For the text-containing cell, return its midpoint in (x, y) coordinate format. 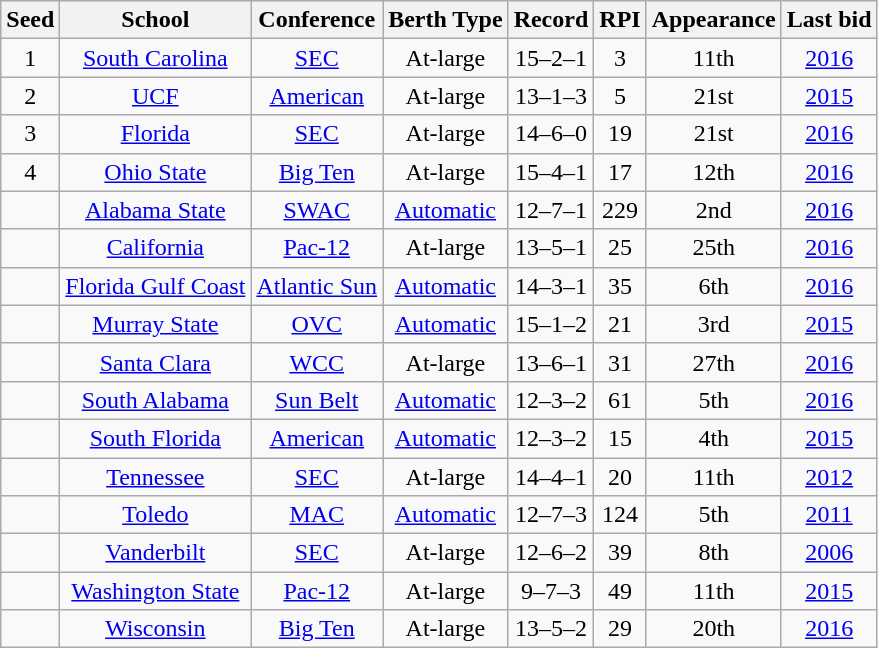
9–7–3 (551, 591)
13–5–2 (551, 629)
15–4–1 (551, 172)
WCC (317, 362)
12–6–2 (551, 553)
Tennessee (156, 477)
Wisconsin (156, 629)
3rd (714, 324)
229 (620, 210)
2011 (829, 515)
35 (620, 286)
49 (620, 591)
SWAC (317, 210)
15–2–1 (551, 58)
Washington State (156, 591)
Conference (317, 20)
14–4–1 (551, 477)
Toledo (156, 515)
UCF (156, 96)
MAC (317, 515)
Florida Gulf Coast (156, 286)
39 (620, 553)
South Florida (156, 438)
124 (620, 515)
13–5–1 (551, 248)
Last bid (829, 20)
8th (714, 553)
31 (620, 362)
17 (620, 172)
Atlantic Sun (317, 286)
School (156, 20)
Ohio State (156, 172)
20 (620, 477)
12th (714, 172)
15 (620, 438)
12–7–3 (551, 515)
21 (620, 324)
61 (620, 400)
South Carolina (156, 58)
2006 (829, 553)
Santa Clara (156, 362)
1 (30, 58)
2nd (714, 210)
5 (620, 96)
13–6–1 (551, 362)
South Alabama (156, 400)
20th (714, 629)
Seed (30, 20)
29 (620, 629)
Vanderbilt (156, 553)
OVC (317, 324)
Florida (156, 134)
19 (620, 134)
25th (714, 248)
15–1–2 (551, 324)
RPI (620, 20)
2012 (829, 477)
14–3–1 (551, 286)
Record (551, 20)
13–1–3 (551, 96)
Sun Belt (317, 400)
Appearance (714, 20)
6th (714, 286)
4th (714, 438)
14–6–0 (551, 134)
Murray State (156, 324)
2 (30, 96)
27th (714, 362)
Alabama State (156, 210)
25 (620, 248)
Berth Type (446, 20)
4 (30, 172)
California (156, 248)
12–7–1 (551, 210)
